For the text-containing cell, return its midpoint in [X, Y] coordinate format. 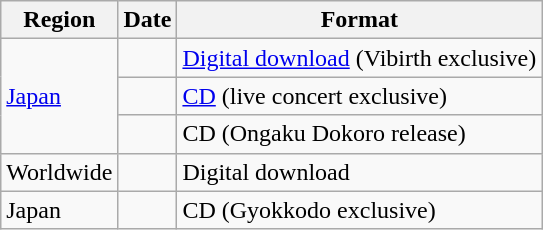
Digital download [360, 172]
CD (live concert exclusive) [360, 96]
Region [60, 20]
Date [148, 20]
Worldwide [60, 172]
CD (Gyokkodo exclusive) [360, 210]
Digital download (Vibirth exclusive) [360, 58]
CD (Ongaku Dokoro release) [360, 134]
Format [360, 20]
